Extract the (X, Y) coordinate from the center of the cell holding the provided text.  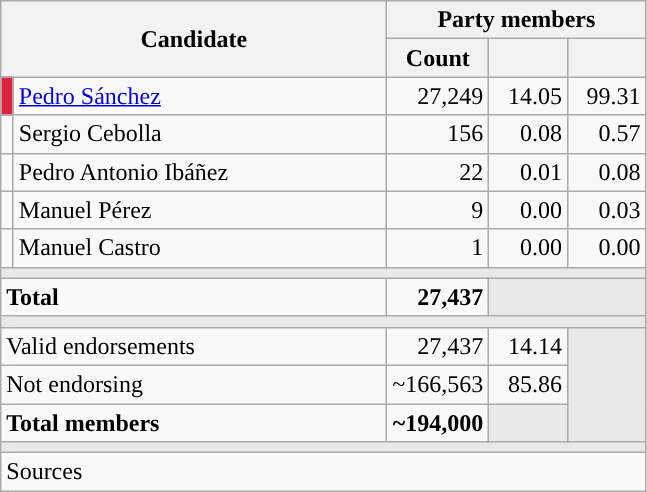
Manuel Castro (200, 248)
Sergio Cebolla (200, 134)
22 (438, 172)
27,249 (438, 96)
85.86 (528, 384)
Pedro Sánchez (200, 96)
0.03 (606, 210)
14.14 (528, 346)
Total members (194, 423)
9 (438, 210)
Manuel Pérez (200, 210)
Not endorsing (194, 384)
0.57 (606, 134)
1 (438, 248)
~166,563 (438, 384)
Valid endorsements (194, 346)
14.05 (528, 96)
Pedro Antonio Ibáñez (200, 172)
Candidate (194, 39)
Count (438, 58)
156 (438, 134)
Party members (516, 20)
Total (194, 297)
~194,000 (438, 423)
0.01 (528, 172)
99.31 (606, 96)
Sources (324, 472)
